Return (x, y) of the center of cell containing provided text 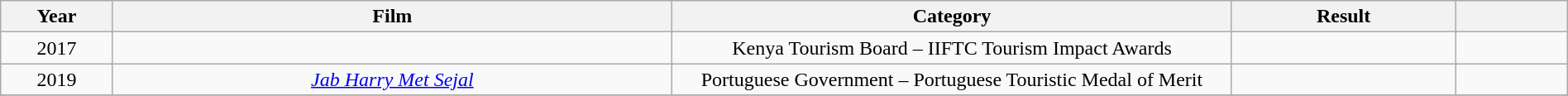
Result (1343, 17)
Portuguese Government – Portuguese Touristic Medal of Merit (953, 79)
2017 (56, 48)
Category (953, 17)
Kenya Tourism Board – IIFTC Tourism Impact Awards (953, 48)
Year (56, 17)
Jab Harry Met Sejal (392, 79)
Film (392, 17)
2019 (56, 79)
